Locate the cell with the specified text and output its (X, Y) center coordinate. 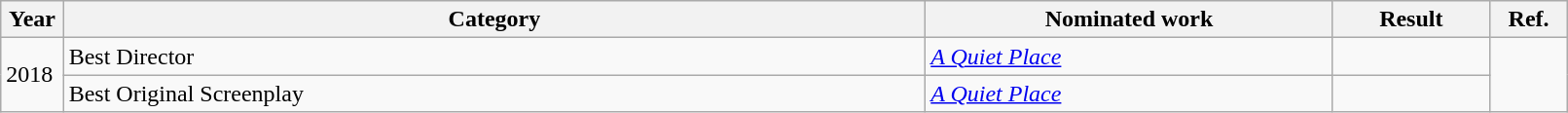
2018 (32, 75)
Category (494, 19)
Result (1411, 19)
Best Director (494, 56)
Ref. (1528, 19)
Best Original Screenplay (494, 94)
Year (32, 19)
Nominated work (1129, 19)
